Detect which cell encompasses the target text, then output its [X, Y] center coordinate. 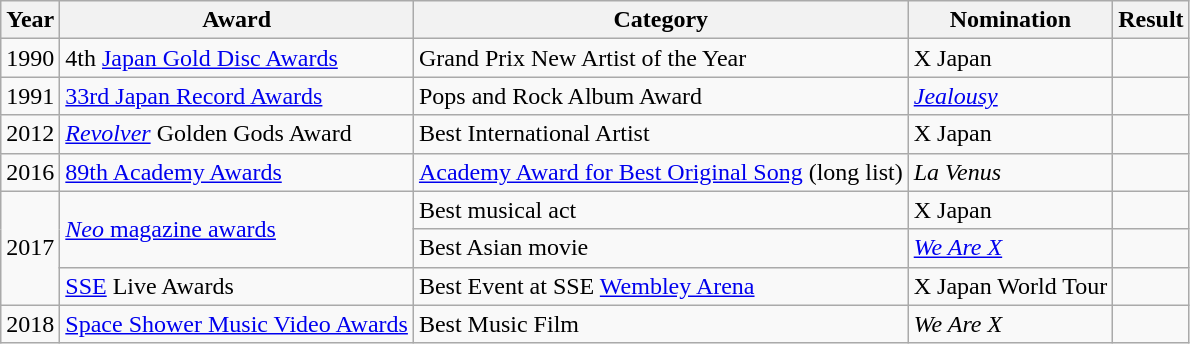
Best Asian movie [660, 248]
Pops and Rock Album Award [660, 96]
Award [237, 20]
89th Academy Awards [237, 172]
1991 [30, 96]
2018 [30, 324]
2017 [30, 248]
Grand Prix New Artist of the Year [660, 58]
Year [30, 20]
Revolver Golden Gods Award [237, 134]
2016 [30, 172]
1990 [30, 58]
SSE Live Awards [237, 286]
La Venus [1010, 172]
Category [660, 20]
33rd Japan Record Awards [237, 96]
Best International Artist [660, 134]
X Japan World Tour [1010, 286]
Nomination [1010, 20]
Jealousy [1010, 96]
Result [1151, 20]
Academy Award for Best Original Song (long list) [660, 172]
4th Japan Gold Disc Awards [237, 58]
Best Event at SSE Wembley Arena [660, 286]
Neo magazine awards [237, 229]
Best musical act [660, 210]
2012 [30, 134]
Best Music Film [660, 324]
Space Shower Music Video Awards [237, 324]
